From the cell containing the given text, extract its center point as [x, y] coordinate. 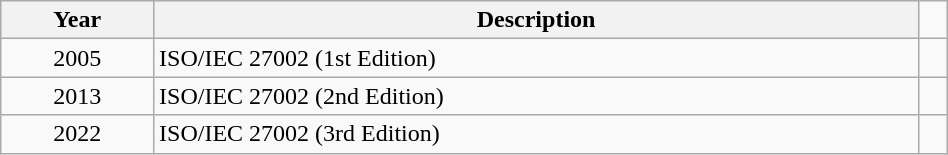
2022 [78, 134]
ISO/IEC 27002 (3rd Edition) [536, 134]
2013 [78, 96]
ISO/IEC 27002 (2nd Edition) [536, 96]
2005 [78, 58]
Description [536, 20]
Year [78, 20]
ISO/IEC 27002 (1st Edition) [536, 58]
